From the cell containing the given text, extract its center point as (X, Y) coordinate. 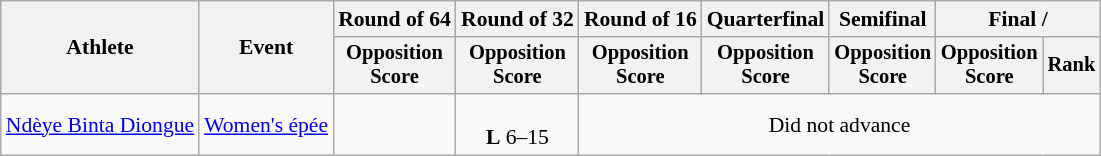
Did not advance (840, 124)
Round of 16 (640, 19)
Athlete (100, 48)
Round of 64 (394, 19)
L 6–15 (518, 124)
Final / (1018, 19)
Ndèye Binta Diongue (100, 124)
Rank (1072, 66)
Semifinal (882, 19)
Women's épée (266, 124)
Round of 32 (518, 19)
Quarterfinal (766, 19)
Event (266, 48)
